Provide the (x, y) coordinate of the cell's center where the given text is located.  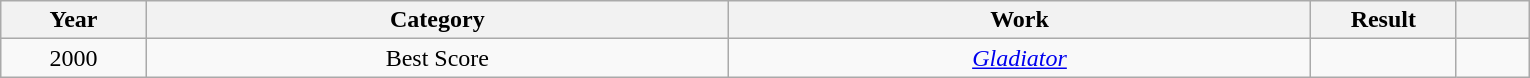
2000 (74, 58)
Category (437, 20)
Year (74, 20)
Work (1019, 20)
Best Score (437, 58)
Result (1384, 20)
Gladiator (1019, 58)
